Return the [x, y] coordinate for the center point of the cell that contains the specified text.  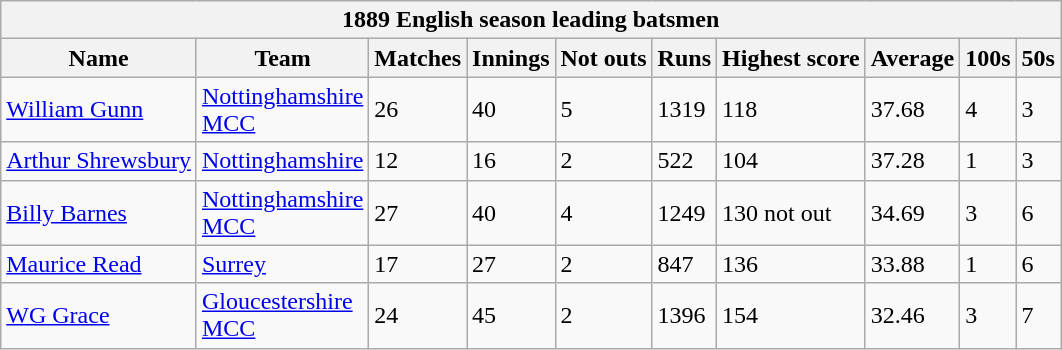
Billy Barnes [99, 212]
1889 English season leading batsmen [531, 20]
12 [418, 161]
847 [684, 264]
William Gunn [99, 110]
1319 [684, 110]
50s [1038, 58]
24 [418, 316]
37.68 [912, 110]
33.88 [912, 264]
130 not out [792, 212]
32.46 [912, 316]
37.28 [912, 161]
GloucestershireMCC [282, 316]
Maurice Read [99, 264]
1249 [684, 212]
104 [792, 161]
Average [912, 58]
100s [988, 58]
26 [418, 110]
34.69 [912, 212]
Surrey [282, 264]
Matches [418, 58]
Team [282, 58]
522 [684, 161]
45 [511, 316]
Runs [684, 58]
154 [792, 316]
Highest score [792, 58]
Name [99, 58]
Not outs [604, 58]
7 [1038, 316]
Nottinghamshire [282, 161]
Innings [511, 58]
Arthur Shrewsbury [99, 161]
136 [792, 264]
1396 [684, 316]
118 [792, 110]
WG Grace [99, 316]
17 [418, 264]
16 [511, 161]
5 [604, 110]
